Identify which cell holds the provided text, then report its (X, Y) central coordinate. 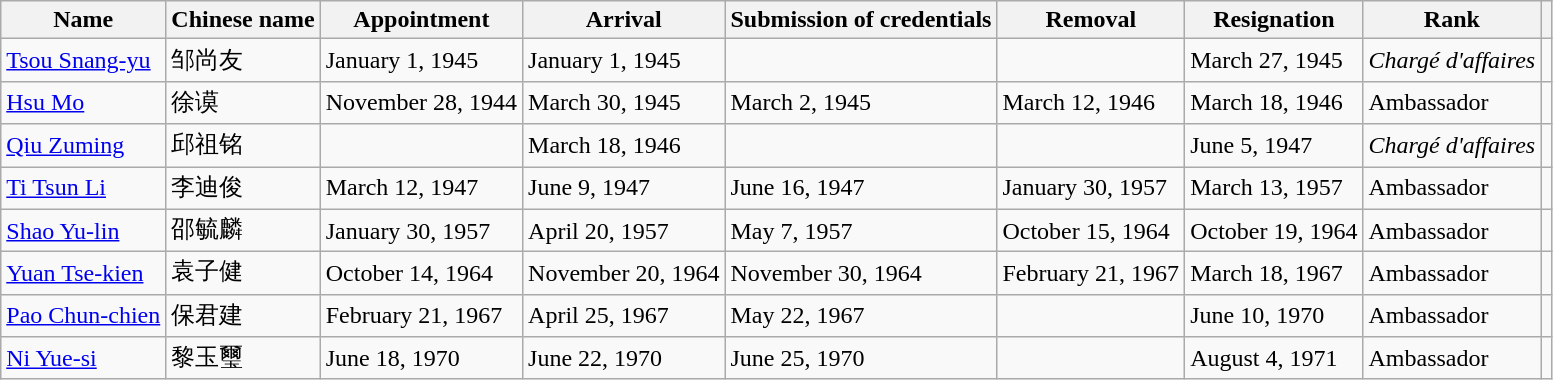
Resignation (1274, 20)
李迪俊 (243, 188)
Appointment (421, 20)
Qiu Zuming (84, 146)
Removal (1091, 20)
March 18, 1967 (1274, 274)
Ti Tsun Li (84, 188)
March 12, 1946 (1091, 102)
June 25, 1970 (861, 358)
March 12, 1947 (421, 188)
邹尚友 (243, 60)
邵毓麟 (243, 230)
March 2, 1945 (861, 102)
June 18, 1970 (421, 358)
袁子健 (243, 274)
June 9, 1947 (624, 188)
March 30, 1945 (624, 102)
October 19, 1964 (1274, 230)
邱祖铭 (243, 146)
November 28, 1944 (421, 102)
May 22, 1967 (861, 316)
Submission of credentials (861, 20)
June 5, 1947 (1274, 146)
May 7, 1957 (861, 230)
保君建 (243, 316)
Yuan Tse-kien (84, 274)
Arrival (624, 20)
Name (84, 20)
October 15, 1964 (1091, 230)
June 22, 1970 (624, 358)
徐谟 (243, 102)
April 25, 1967 (624, 316)
Ni Yue-si (84, 358)
March 27, 1945 (1274, 60)
Hsu Mo (84, 102)
June 10, 1970 (1274, 316)
August 4, 1971 (1274, 358)
April 20, 1957 (624, 230)
Pao Chun-chien (84, 316)
黎玉璽 (243, 358)
June 16, 1947 (861, 188)
Shao Yu-lin (84, 230)
November 30, 1964 (861, 274)
October 14, 1964 (421, 274)
Chinese name (243, 20)
March 13, 1957 (1274, 188)
November 20, 1964 (624, 274)
Tsou Snang-yu (84, 60)
Rank (1452, 20)
